Determine the [x, y] coordinate at the center of the cell enclosing the given text.  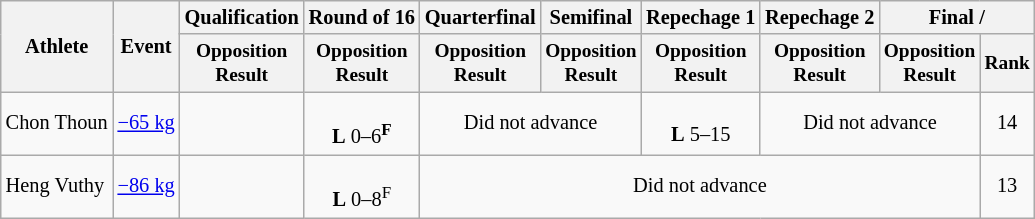
Quarterfinal [480, 17]
L 0–8F [362, 186]
L 5–15 [700, 122]
Event [146, 46]
Athlete [57, 46]
Repechage 2 [820, 17]
Round of 16 [362, 17]
Semifinal [592, 17]
14 [1007, 122]
13 [1007, 186]
Heng Vuthy [57, 186]
L 0–6F [362, 122]
Chon Thoun [57, 122]
Rank [1007, 62]
Qualification [242, 17]
−86 kg [146, 186]
Repechage 1 [700, 17]
Final / [956, 17]
−65 kg [146, 122]
